Extract the [X, Y] coordinate from the center of the cell holding the provided text.  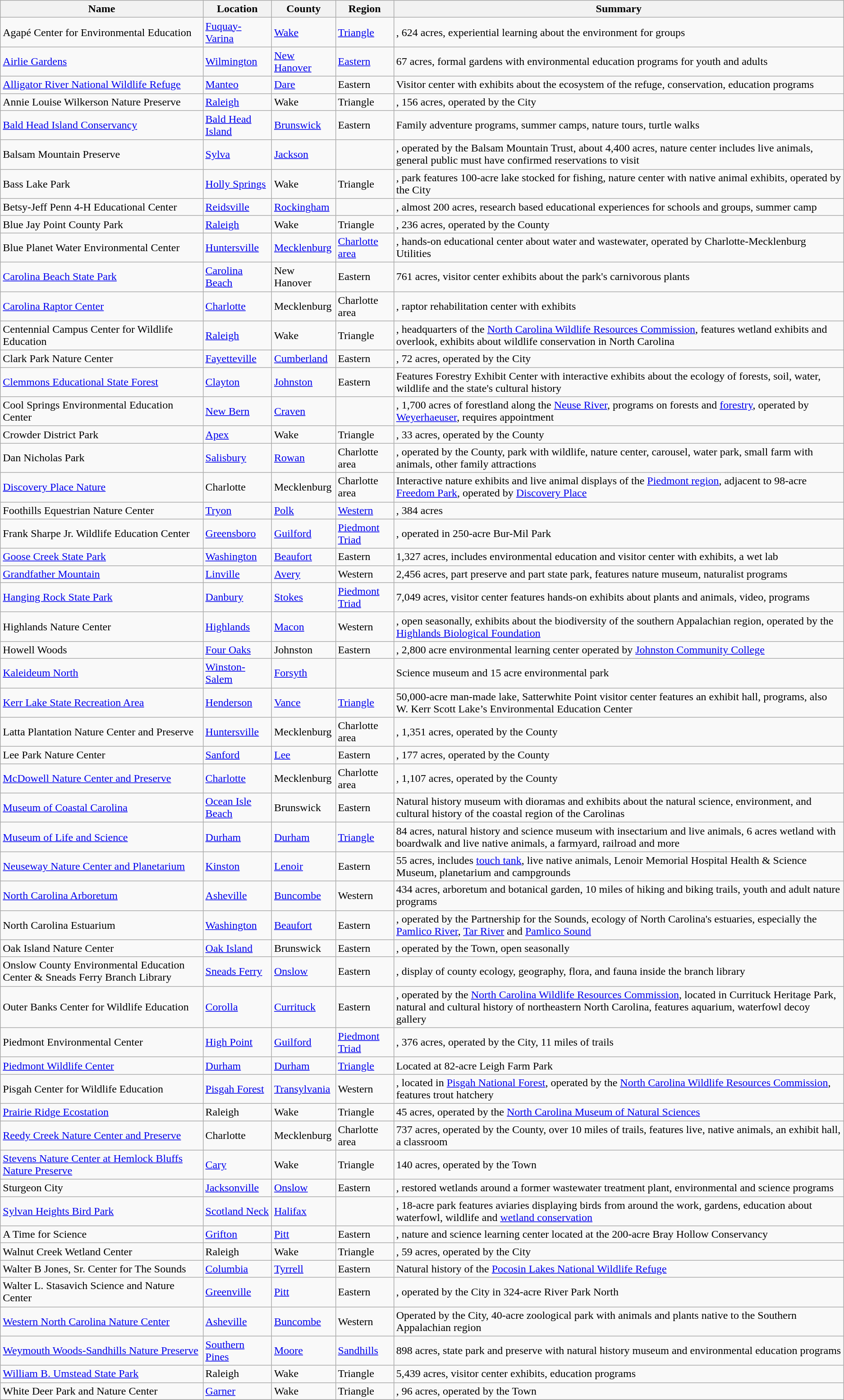
Linville [237, 574]
Sturgeon City [102, 1188]
Weymouth Woods-Sandhills Nature Preserve [102, 1351]
Forsyth [303, 673]
, display of county ecology, geography, flora, and fauna inside the branch library [619, 971]
, almost 200 acres, research based educational experiences for schools and groups, summer camp [619, 207]
Garner [237, 1391]
White Deer Park and Nature Center [102, 1391]
, operated by the City in 324-acre River Park North [619, 1292]
Greenville [237, 1292]
Frank Sharpe Jr. Wildlife Education Center [102, 534]
, 624 acres, experiential learning about the environment for groups [619, 32]
Clemmons Educational State Forest [102, 382]
Goose Creek State Park [102, 557]
Reidsville [237, 207]
Jackson [303, 154]
Natural history of the Pocosin Lakes National Wildlife Refuge [619, 1269]
Southern Pines [237, 1351]
, operated by the Partnership for the Sounds, ecology of North Carolina's estuaries, especially the Pamlico River, Tar River and Pamlico Sound [619, 925]
Pisgah Forest [237, 1088]
Neuseway Nature Center and Planetarium [102, 867]
, 2,800 acre environmental learning center operated by Johnston Community College [619, 650]
Features Forestry Exhibit Center with interactive exhibits about the ecology of forests, soil, water, wildlife and the state's cultural history [619, 382]
5,439 acres, visitor center exhibits, education programs [619, 1374]
Dan Nicholas Park [102, 458]
Fayetteville [237, 359]
Vance [303, 702]
Clark Park Nature Center [102, 359]
Clayton [237, 382]
Greensboro [237, 534]
Columbia [237, 1269]
Salisbury [237, 458]
Fuquay-Varina [237, 32]
, 96 acres, operated by the Town [619, 1391]
Kinston [237, 867]
Jacksonville [237, 1188]
Region [364, 9]
Science museum and 15 acre environmental park [619, 673]
Oak Island Nature Center [102, 948]
Four Oaks [237, 650]
Carolina Beach [237, 277]
Oak Island [237, 948]
Sanford [237, 755]
45 acres, operated by the North Carolina Museum of Natural Sciences [619, 1112]
A Time for Science [102, 1235]
Highlands [237, 627]
Alligator River National Wildlife Refuge [102, 85]
Betsy-Jeff Penn 4-H Educational Center [102, 207]
, operated by the County, park with wildlife, nature center, carousel, water park, small farm with animals, other family attractions [619, 458]
Sylvan Heights Bird Park [102, 1211]
898 acres, state park and preserve with natural history museum and environmental education programs [619, 1351]
Lee [303, 755]
67 acres, formal gardens with environmental education programs for youth and adults [619, 61]
Western North Carolina Nature Center [102, 1321]
761 acres, visitor center exhibits about the park's carnivorous plants [619, 277]
Rockingham [303, 207]
Summary [619, 9]
140 acres, operated by the Town [619, 1165]
Natural history museum with dioramas and exhibits about the natural science, environment, and cultural history of the coastal region of the Carolinas [619, 808]
Outer Banks Center for Wildlife Education [102, 1007]
Located at 82-acre Leigh Farm Park [619, 1065]
Tyrrell [303, 1269]
Agapé Center for Environmental Education [102, 32]
Kerr Lake State Recreation Area [102, 702]
High Point [237, 1042]
Henderson [237, 702]
Wilmington [237, 61]
Balsam Mountain Preserve [102, 154]
, 72 acres, operated by the City [619, 359]
Lenoir [303, 867]
Corolla [237, 1007]
Bass Lake Park [102, 184]
Macon [303, 627]
Apex [237, 435]
Lee Park Nature Center [102, 755]
Annie Louise Wilkerson Nature Preserve [102, 102]
, 1,107 acres, operated by the County [619, 778]
Latta Plantation Nature Center and Preserve [102, 732]
, nature and science learning center located at the 200-acre Bray Hollow Conservancy [619, 1235]
Airlie Gardens [102, 61]
Bald Head Island [237, 125]
Avery [303, 574]
, operated in 250-acre Bur-Mil Park [619, 534]
Currituck [303, 1007]
Stokes [303, 597]
Walter L. Stasavich Science and Nature Center [102, 1292]
Prairie Ridge Ecostation [102, 1112]
Polk [303, 510]
Ocean Isle Beach [237, 808]
Dare [303, 85]
Winston-Salem [237, 673]
McDowell Nature Center and Preserve [102, 778]
Discovery Place Nature [102, 487]
Piedmont Wildlife Center [102, 1065]
Bald Head Island Conservancy [102, 125]
Visitor center with exhibits about the ecosystem of the refuge, conservation, education programs [619, 85]
Rowan [303, 458]
, park features 100-acre lake stocked for fishing, nature center with native animal exhibits, operated by the City [619, 184]
Walnut Creek Wetland Center [102, 1252]
, 156 acres, operated by the City [619, 102]
Pisgah Center for Wildlife Education [102, 1088]
Crowder District Park [102, 435]
Blue Planet Water Environmental Center [102, 247]
Carolina Raptor Center [102, 306]
Blue Jay Point County Park [102, 224]
, open seasonally, exhibits about the biodiversity of the southern Appalachian region, operated by the Highlands Biological Foundation [619, 627]
7,049 acres, visitor center features hands-on exhibits about plants and animals, video, programs [619, 597]
Cumberland [303, 359]
New Bern [237, 411]
Grifton [237, 1235]
Onslow County Environmental Education Center & Sneads Ferry Branch Library [102, 971]
Tryon [237, 510]
Stevens Nature Center at Hemlock Bluffs Nature Preserve [102, 1165]
55 acres, includes touch tank, live native animals, Lenoir Memorial Hospital Health & Science Museum, planetarium and campgrounds [619, 867]
, hands-on educational center about water and wastewater, operated by Charlotte-Mecklenburg Utilities [619, 247]
Transylvania [303, 1088]
Cary [237, 1165]
Hanging Rock State Park [102, 597]
, 59 acres, operated by the City [619, 1252]
Centennial Campus Center for Wildlife Education [102, 335]
, 1,351 acres, operated by the County [619, 732]
, 33 acres, operated by the County [619, 435]
Sylva [237, 154]
Sandhills [364, 1351]
, 18-acre park features aviaries displaying birds from around the work, gardens, education about waterfowl, wildlife and wetland conservation [619, 1211]
Walter B Jones, Sr. Center for The Sounds [102, 1269]
Scotland Neck [237, 1211]
434 acres, arboretum and botanical garden, 10 miles of hiking and biking trails, youth and adult nature programs [619, 895]
Reedy Creek Nature Center and Preserve [102, 1135]
Operated by the City, 40-acre zoological park with animals and plants native to the Southern Appalachian region [619, 1321]
Craven [303, 411]
Cool Springs Environmental Education Center [102, 411]
Manteo [237, 85]
Sneads Ferry [237, 971]
, 1,700 acres of forestland along the Neuse River, programs on forests and forestry, operated by Weyerhaeuser, requires appointment [619, 411]
, restored wetlands around a former wastewater treatment plant, environmental and science programs [619, 1188]
North Carolina Arboretum [102, 895]
, 177 acres, operated by the County [619, 755]
Piedmont Environmental Center [102, 1042]
Moore [303, 1351]
, 384 acres [619, 510]
Interactive nature exhibits and live animal displays of the Piedmont region, adjacent to 98-acre Freedom Park, operated by Discovery Place [619, 487]
Family adventure programs, summer camps, nature tours, turtle walks [619, 125]
Name [102, 9]
, 236 acres, operated by the County [619, 224]
Location [237, 9]
County [303, 9]
Halifax [303, 1211]
Grandfather Mountain [102, 574]
Kaleideum North [102, 673]
North Carolina Estuarium [102, 925]
, operated by the Town, open seasonally [619, 948]
Danbury [237, 597]
William B. Umstead State Park [102, 1374]
Foothills Equestrian Nature Center [102, 510]
737 acres, operated by the County, over 10 miles of trails, features live, native animals, an exhibit hall, a classroom [619, 1135]
Howell Woods [102, 650]
Carolina Beach State Park [102, 277]
Highlands Nature Center [102, 627]
, located in Pisgah National Forest, operated by the North Carolina Wildlife Resources Commission, features trout hatchery [619, 1088]
Museum of Coastal Carolina [102, 808]
, raptor rehabilitation center with exhibits [619, 306]
Holly Springs [237, 184]
Museum of Life and Science [102, 837]
2,456 acres, part preserve and part state park, features nature museum, naturalist programs [619, 574]
, 376 acres, operated by the City, 11 miles of trails [619, 1042]
1,327 acres, includes environmental education and visitor center with exhibits, a wet lab [619, 557]
